Find where the given text appears and provide that cell's center as [x, y] coordinate. 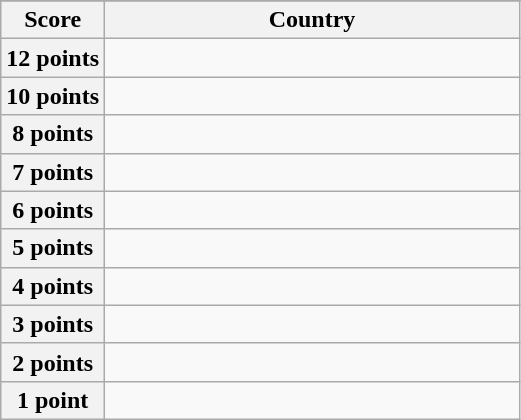
6 points [53, 210]
4 points [53, 286]
10 points [53, 96]
Score [53, 20]
2 points [53, 362]
7 points [53, 172]
3 points [53, 324]
Country [312, 20]
1 point [53, 400]
12 points [53, 58]
8 points [53, 134]
5 points [53, 248]
